Determine the (X, Y) coordinate at the center of the cell enclosing the given text.  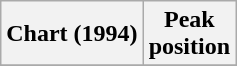
Peakposition (189, 34)
Chart (1994) (72, 34)
